Extract the [X, Y] coordinate from the center of the cell holding the provided text.  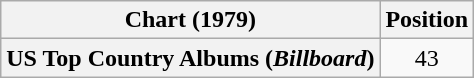
43 [427, 58]
US Top Country Albums (Billboard) [190, 58]
Chart (1979) [190, 20]
Position [427, 20]
